For the text-containing cell, return its midpoint in (X, Y) coordinate format. 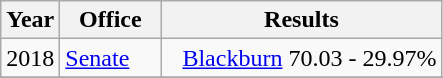
Office (110, 20)
Results (302, 20)
Blackburn 70.03 - 29.97% (302, 58)
Senate (110, 58)
2018 (30, 58)
Year (30, 20)
